Search for the cell housing the specified text and yield its (X, Y) center coordinate. 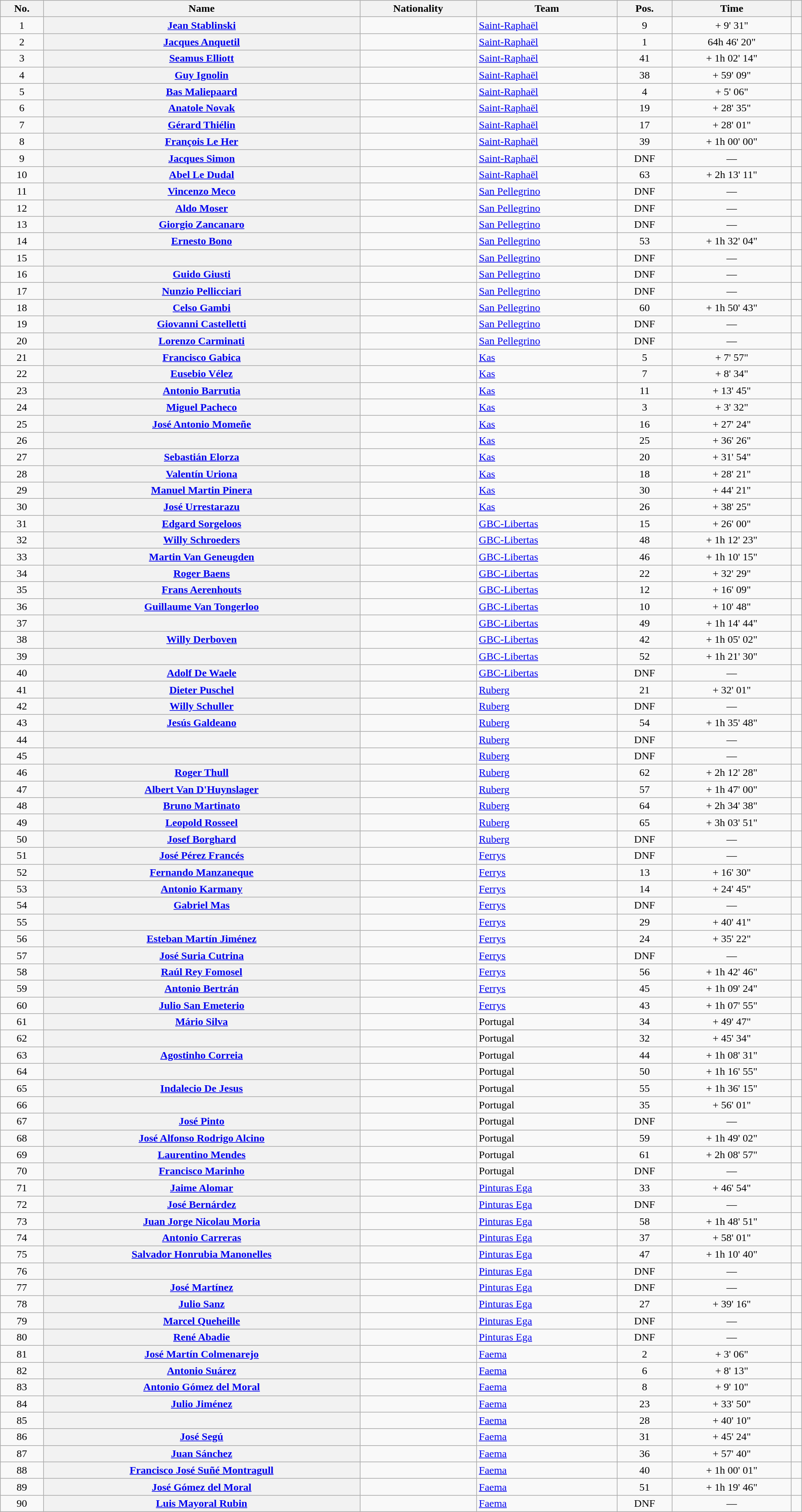
77 (22, 1288)
+ 1h 49' 02" (732, 1138)
+ 1h 00' 01" (732, 1470)
José Urrestarazu (201, 507)
+ 10' 48" (732, 607)
José Pinto (201, 1121)
+ 3' 06" (732, 1354)
Time (732, 9)
70 (22, 1171)
Jacques Simon (201, 158)
Marcel Queheille (201, 1321)
+ 3h 03' 51" (732, 823)
+ 2h 08' 57" (732, 1155)
+ 1h 47' 00" (732, 789)
Pos. (645, 9)
Albert Van D'Huynslager (201, 789)
+ 24' 45" (732, 889)
79 (22, 1321)
Antonio Gómez del Moral (201, 1387)
Team (547, 9)
Salvador Honrubia Manonelles (201, 1254)
+ 57' 40" (732, 1454)
+ 1h 08' 31" (732, 1055)
Miguel Pacheco (201, 407)
Jaime Alomar (201, 1188)
69 (22, 1155)
89 (22, 1487)
Josef Borghard (201, 839)
+ 1h 32' 04" (732, 241)
+ 1h 50' 43" (732, 308)
+ 1h 07' 55" (732, 1005)
Fernando Manzaneque (201, 872)
José Pérez Francés (201, 856)
+ 8' 34" (732, 374)
+ 40' 10" (732, 1420)
+ 1h 12' 23" (732, 540)
Antonio Suárez (201, 1371)
68 (22, 1138)
+ 1h 14' 44" (732, 623)
Seamus Elliott (201, 58)
+ 31' 54" (732, 457)
Adolf De Waele (201, 673)
90 (22, 1503)
Leopold Rosseel (201, 823)
+ 1h 35' 48" (732, 723)
José Antonio Momeñe (201, 424)
+ 1h 36' 15" (732, 1088)
Julio Sanz (201, 1304)
+ 1h 19' 46" (732, 1487)
+ 1h 10' 15" (732, 557)
José Segú (201, 1437)
+ 1h 48' 51" (732, 1221)
Laurentino Mendes (201, 1155)
+ 59' 09" (732, 75)
Antonio Carreras (201, 1238)
Anatole Novak (201, 108)
Mário Silva (201, 1022)
Nationality (418, 9)
+ 1h 05' 02" (732, 640)
Raúl Rey Fomosel (201, 972)
+ 1h 42' 46" (732, 972)
+ 8' 13" (732, 1371)
+ 5' 06" (732, 92)
+ 3' 32" (732, 407)
87 (22, 1454)
Juan Sánchez (201, 1454)
Manuel Martin Pinera (201, 490)
64h 46' 20" (732, 42)
+ 1h 16' 55" (732, 1072)
Jean Stablinski (201, 25)
Juan Jorge Nicolau Moria (201, 1221)
+ 44' 21" (732, 490)
82 (22, 1371)
José Martín Colmenarejo (201, 1354)
Francisco Gabica (201, 357)
72 (22, 1204)
Jesús Galdeano (201, 723)
+ 32' 29" (732, 573)
+ 28' 01" (732, 125)
+ 32' 01" (732, 689)
Roger Thull (201, 773)
Antonio Bertrán (201, 988)
73 (22, 1221)
Julio San Emeterio (201, 1005)
+ 45' 24" (732, 1437)
Willy Schuller (201, 706)
José Suria Cutrina (201, 955)
Giorgio Zancanaro (201, 225)
+ 28' 21" (732, 473)
+ 40' 41" (732, 922)
Frans Aerenhouts (201, 590)
Willy Schroeders (201, 540)
+ 9' 10" (732, 1387)
Edgard Sorgeloos (201, 524)
Gabriel Mas (201, 905)
No. (22, 9)
+ 26' 00" (732, 524)
+ 36' 26" (732, 440)
+ 2h 34' 38" (732, 806)
86 (22, 1437)
+ 39' 16" (732, 1304)
+ 16' 30" (732, 872)
René Abadie (201, 1337)
Vincenzo Meco (201, 191)
Martin Van Geneugden (201, 557)
+ 2h 13' 11" (732, 175)
+ 1h 09' 24" (732, 988)
+ 1h 00' 00" (732, 141)
Francisco Marinho (201, 1171)
84 (22, 1404)
88 (22, 1470)
Luis Mayoral Rubin (201, 1503)
66 (22, 1105)
75 (22, 1254)
José Martínez (201, 1288)
Antonio Karmany (201, 889)
+ 13' 45" (732, 391)
74 (22, 1238)
Eusebio Vélez (201, 374)
Gérard Thiélin (201, 125)
Aldo Moser (201, 208)
Sebastián Elorza (201, 457)
+ 9' 31" (732, 25)
+ 33' 50" (732, 1404)
+ 1h 10' 40" (732, 1254)
Guillaume Van Tongerloo (201, 607)
Abel Le Dudal (201, 175)
Antonio Barrutia (201, 391)
81 (22, 1354)
+ 45' 34" (732, 1039)
Lorenzo Carminati (201, 341)
Celso Gambi (201, 308)
Valentín Uriona (201, 473)
Nunzio Pellicciari (201, 291)
Agostinho Correia (201, 1055)
80 (22, 1337)
Ernesto Bono (201, 241)
Guy Ignolin (201, 75)
José Alfonso Rodrigo Alcino (201, 1138)
José Gómez del Moral (201, 1487)
83 (22, 1387)
+ 16' 09" (732, 590)
Francisco José Suñé Montragull (201, 1470)
+ 2h 12' 28" (732, 773)
Bas Maliepaard (201, 92)
85 (22, 1420)
+ 58' 01" (732, 1238)
Julio Jiménez (201, 1404)
François Le Her (201, 141)
Dieter Puschel (201, 689)
+ 27' 24" (732, 424)
Name (201, 9)
+ 49' 47" (732, 1022)
Roger Baens (201, 573)
Guido Giusti (201, 274)
José Bernárdez (201, 1204)
78 (22, 1304)
Willy Derboven (201, 640)
+ 7' 57" (732, 357)
76 (22, 1271)
+ 1h 21' 30" (732, 656)
Esteban Martín Jiménez (201, 939)
+ 38' 25" (732, 507)
+ 28' 35" (732, 108)
+ 56' 01" (732, 1105)
71 (22, 1188)
+ 35' 22" (732, 939)
Bruno Martinato (201, 806)
+ 1h 02' 14" (732, 58)
+ 46' 54" (732, 1188)
Giovanni Castelletti (201, 324)
Jacques Anquetil (201, 42)
Indalecio De Jesus (201, 1088)
67 (22, 1121)
